Find where the given text appears and provide that cell's center as (x, y) coordinate. 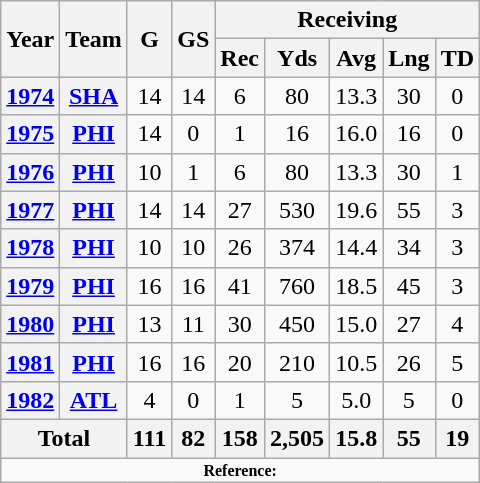
Yds (298, 58)
GS (194, 39)
15.8 (356, 438)
Year (30, 39)
Rec (240, 58)
15.0 (356, 324)
760 (298, 286)
TD (457, 58)
Reference: (240, 470)
5.0 (356, 400)
45 (409, 286)
20 (240, 362)
82 (194, 438)
ATL (94, 400)
Lng (409, 58)
1976 (30, 172)
1979 (30, 286)
1980 (30, 324)
158 (240, 438)
Total (64, 438)
34 (409, 248)
19.6 (356, 210)
14.4 (356, 248)
19 (457, 438)
18.5 (356, 286)
1978 (30, 248)
1982 (30, 400)
1981 (30, 362)
1974 (30, 96)
13 (149, 324)
41 (240, 286)
11 (194, 324)
1975 (30, 134)
111 (149, 438)
Receiving (348, 20)
16.0 (356, 134)
10.5 (356, 362)
1977 (30, 210)
374 (298, 248)
210 (298, 362)
G (149, 39)
530 (298, 210)
Avg (356, 58)
Team (94, 39)
SHA (94, 96)
2,505 (298, 438)
450 (298, 324)
